Provide the (X, Y) coordinate of the cell's center where the given text is located.  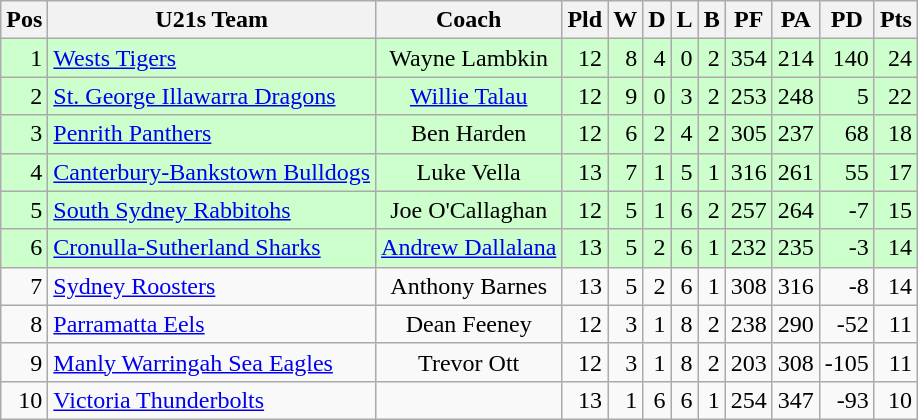
248 (796, 96)
253 (748, 96)
-7 (846, 210)
Dean Feeney (469, 324)
24 (896, 58)
D (657, 20)
Ben Harden (469, 134)
-93 (846, 400)
254 (748, 400)
15 (896, 210)
290 (796, 324)
235 (796, 248)
PA (796, 20)
Andrew Dallalana (469, 248)
Penrith Panthers (212, 134)
238 (748, 324)
Trevor Ott (469, 362)
-8 (846, 286)
PF (748, 20)
Manly Warringah Sea Eagles (212, 362)
305 (748, 134)
Wayne Lambkin (469, 58)
354 (748, 58)
203 (748, 362)
Pts (896, 20)
Pos (24, 20)
Anthony Barnes (469, 286)
Joe O'Callaghan (469, 210)
68 (846, 134)
Luke Vella (469, 172)
-3 (846, 248)
Willie Talau (469, 96)
PD (846, 20)
B (712, 20)
22 (896, 96)
261 (796, 172)
Canterbury-Bankstown Bulldogs (212, 172)
214 (796, 58)
264 (796, 210)
Wests Tigers (212, 58)
257 (748, 210)
Cronulla-Sutherland Sharks (212, 248)
Sydney Roosters (212, 286)
W (626, 20)
South Sydney Rabbitohs (212, 210)
140 (846, 58)
18 (896, 134)
55 (846, 172)
-52 (846, 324)
Coach (469, 20)
17 (896, 172)
Parramatta Eels (212, 324)
Victoria Thunderbolts (212, 400)
-105 (846, 362)
L (684, 20)
237 (796, 134)
232 (748, 248)
347 (796, 400)
Pld (585, 20)
St. George Illawarra Dragons (212, 96)
U21s Team (212, 20)
